Identify which cell holds the provided text, then report its (x, y) central coordinate. 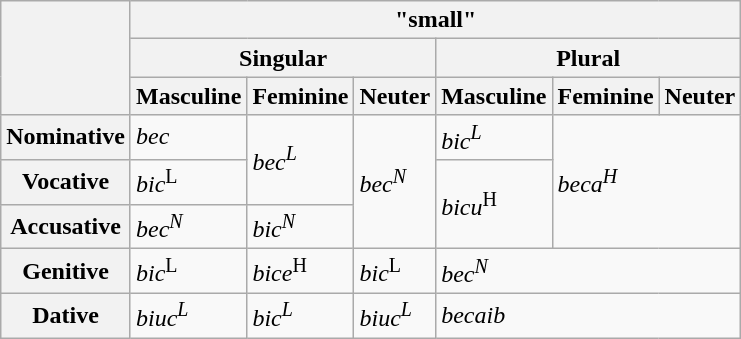
Singular (282, 58)
bicN (300, 226)
becaib (588, 316)
bec (188, 138)
Nominative (66, 138)
Genitive (66, 272)
Accusative (66, 226)
Vocative (66, 182)
bicuH (494, 204)
biceH (300, 272)
Plural (588, 58)
becaH (646, 182)
"small" (435, 20)
Dative (66, 316)
becL (300, 160)
